Scan for the cell matching the given text and deliver its [X, Y] coordinate at center. 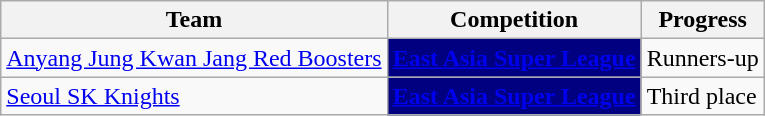
Third place [702, 96]
Seoul SK Knights [194, 96]
Runners-up [702, 58]
Team [194, 20]
Progress [702, 20]
Competition [514, 20]
Anyang Jung Kwan Jang Red Boosters [194, 58]
